Return the [x, y] coordinate for the center point of the cell that contains the specified text.  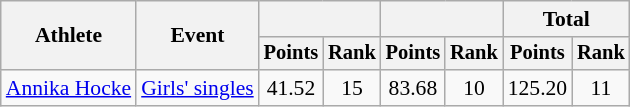
11 [601, 88]
Athlete [68, 36]
83.68 [413, 88]
41.52 [291, 88]
10 [474, 88]
Event [198, 36]
15 [352, 88]
Girls' singles [198, 88]
Annika Hocke [68, 88]
Total [566, 19]
125.20 [538, 88]
